Find where the given text appears and provide that cell's center as (X, Y) coordinate. 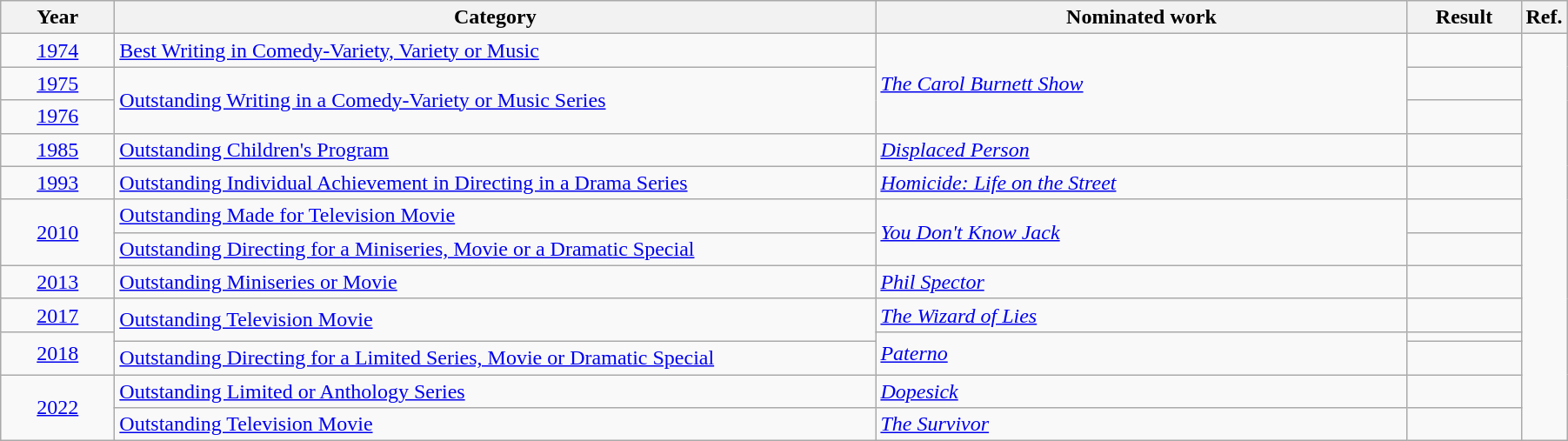
2013 (57, 282)
1993 (57, 183)
Outstanding Directing for a Limited Series, Movie or Dramatic Special (496, 357)
The Wizard of Lies (1141, 315)
Outstanding Individual Achievement in Directing in a Drama Series (496, 183)
Ref. (1545, 17)
Best Writing in Comedy-Variety, Variety or Music (496, 50)
Nominated work (1141, 17)
Paterno (1141, 353)
Year (57, 17)
Outstanding Limited or Anthology Series (496, 391)
You Don't Know Jack (1141, 232)
2022 (57, 407)
Category (496, 17)
Displaced Person (1141, 150)
2017 (57, 315)
Homicide: Life on the Street (1141, 183)
Outstanding Miniseries or Movie (496, 282)
Outstanding Made for Television Movie (496, 216)
1985 (57, 150)
The Survivor (1141, 424)
Dopesick (1141, 391)
2018 (57, 353)
2010 (57, 232)
Outstanding Writing in a Comedy-Variety or Music Series (496, 100)
1974 (57, 50)
Result (1465, 17)
1976 (57, 117)
Phil Spector (1141, 282)
The Carol Burnett Show (1141, 84)
Outstanding Children's Program (496, 150)
1975 (57, 84)
Outstanding Directing for a Miniseries, Movie or a Dramatic Special (496, 249)
